Extract the [X, Y] coordinate from the center of the cell holding the provided text.  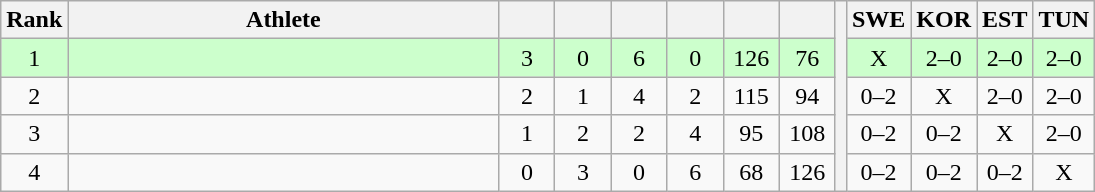
KOR [944, 20]
Rank [34, 20]
68 [751, 172]
76 [807, 58]
95 [751, 134]
EST [1005, 20]
Athlete [284, 20]
108 [807, 134]
TUN [1064, 20]
115 [751, 96]
94 [807, 96]
SWE [878, 20]
